Determine the [X, Y] coordinate at the center of the cell enclosing the given text.  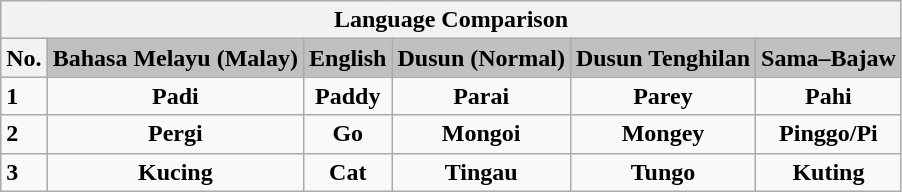
Mongoi [481, 134]
Paddy [348, 96]
Go [348, 134]
Pergi [175, 134]
Sama–Bajaw [829, 58]
No. [24, 58]
Parey [662, 96]
Cat [348, 172]
Tungo [662, 172]
1 [24, 96]
Pahi [829, 96]
English [348, 58]
Pinggo/Pi [829, 134]
Kucing [175, 172]
Mongey [662, 134]
Dusun (Normal) [481, 58]
Padi [175, 96]
Dusun Tenghilan [662, 58]
3 [24, 172]
Tingau [481, 172]
Language Comparison [452, 20]
2 [24, 134]
Parai [481, 96]
Kuting [829, 172]
Bahasa Melayu (Malay) [175, 58]
